Find where the given text appears and provide that cell's center as [x, y] coordinate. 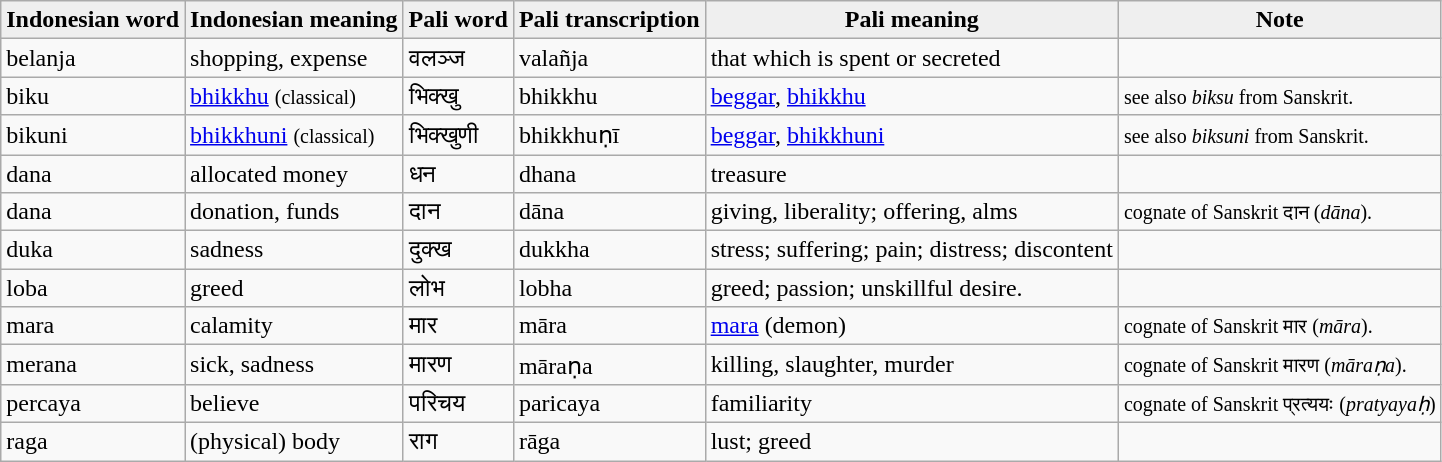
merana [93, 365]
greed [294, 288]
cognate of Sanskrit मार (māra). [1280, 326]
rāga [609, 441]
giving, liberality; offering, alms [912, 212]
sadness [294, 250]
दुक्ख [458, 250]
bikuni [93, 135]
राग [458, 441]
valañja [609, 58]
Indonesian meaning [294, 20]
greed; passion; unskillful desire. [912, 288]
bhikkhuṇī [609, 135]
allocated money [294, 173]
māraṇa [609, 365]
lobha [609, 288]
donation, funds [294, 212]
paricaya [609, 403]
cognate of Sanskrit प्रत्ययः (pratyayaḥ) [1280, 403]
धन [458, 173]
see also biksuni from Sanskrit. [1280, 135]
भिक्खुणी [458, 135]
लोभ [458, 288]
biku [93, 96]
duka [93, 250]
stress; suffering; pain; distress; discontent [912, 250]
killing, slaughter, murder [912, 365]
mara (demon) [912, 326]
Note [1280, 20]
दान [458, 212]
bhikkhuni (classical) [294, 135]
shopping, expense [294, 58]
cognate of Sanskrit मारण (māraṇa). [1280, 365]
Pali meaning [912, 20]
see also biksu from Sanskrit. [1280, 96]
dāna [609, 212]
भिक्खु [458, 96]
loba [93, 288]
sick, sadness [294, 365]
treasure [912, 173]
raga [93, 441]
Pali transcription [609, 20]
मार [458, 326]
bhikkhu (classical) [294, 96]
Indonesian word [93, 20]
familiarity [912, 403]
Pali word [458, 20]
mara [93, 326]
(physical) body [294, 441]
परिचय [458, 403]
beggar, bhikkhuni [912, 135]
māra [609, 326]
cognate of Sanskrit दान (dāna). [1280, 212]
calamity [294, 326]
belanja [93, 58]
वलञ्ज [458, 58]
beggar, bhikkhu [912, 96]
percaya [93, 403]
believe [294, 403]
dhana [609, 173]
that which is spent or secreted [912, 58]
dukkha [609, 250]
lust; greed [912, 441]
मारण [458, 365]
bhikkhu [609, 96]
